Provide the [x, y] coordinate of the cell's center where the given text is located.  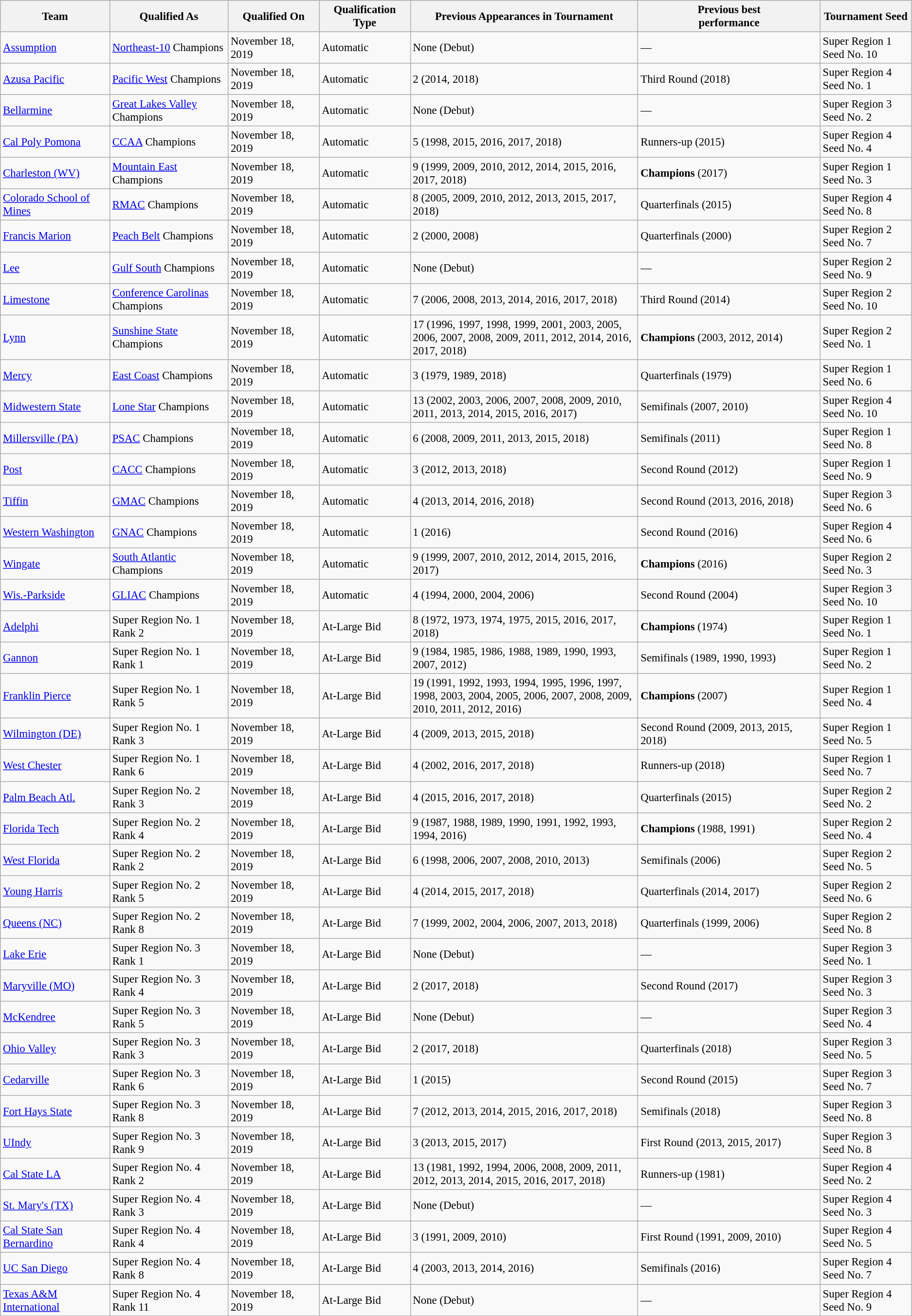
Millersville (PA) [55, 438]
Super Region 1Seed No. 10 [865, 48]
Conference Carolinas Champions [168, 299]
Super Region 4Seed No. 2 [865, 1174]
Super Region 4Seed No. 4 [865, 142]
CACC Champions [168, 469]
Super Region 2Seed No. 6 [865, 892]
Cal State San Bernardino [55, 1237]
Semifinals (1989, 1990, 1993) [729, 658]
Super Region 1Seed No. 9 [865, 469]
Franklin Pierce [55, 696]
4 (2013, 2014, 2016, 2018) [524, 501]
Runners-up (2015) [729, 142]
Super Region No. 4Rank 3 [168, 1206]
1 (2015) [524, 1080]
Super Region 2Seed No. 5 [865, 859]
4 (2003, 2013, 2014, 2016) [524, 1268]
1 (2016) [524, 532]
Midwestern State [55, 407]
CCAA Champions [168, 142]
3 (2013, 2015, 2017) [524, 1143]
Super Region 2Seed No. 4 [865, 828]
7 (2006, 2008, 2013, 2014, 2016, 2017, 2018) [524, 299]
Super Region 3Seed No. 6 [865, 501]
South Atlantic Champions [168, 564]
GMAC Champions [168, 501]
Super Region 1Seed No. 8 [865, 438]
Super Region 3Seed No. 3 [865, 986]
Quarterfinals (1979) [729, 375]
Mountain East Champions [168, 173]
Super Region 4Seed No. 9 [865, 1300]
Maryville (MO) [55, 986]
Super Region No. 3Rank 1 [168, 954]
3 (1979, 1989, 2018) [524, 375]
2 (2000, 2008) [524, 237]
Tiffin [55, 501]
Super Region 4Seed No. 5 [865, 1237]
Super Region 1Seed No. 2 [865, 658]
Second Round (2012) [729, 469]
Super Region 3Seed No. 5 [865, 1048]
Champions (2003, 2012, 2014) [729, 337]
Super Region 3Seed No. 2 [865, 111]
Super Region 2Seed No. 8 [865, 923]
Super Region No. 2Rank 2 [168, 859]
Super Region 4Seed No. 3 [865, 1206]
Quarterfinals (2000) [729, 237]
Super Region No. 3Rank 9 [168, 1143]
Quarterfinals (2018) [729, 1048]
Super Region 2Seed No. 9 [865, 268]
Second Round (2004) [729, 596]
Super Region 2Seed No. 1 [865, 337]
Super Region 4Seed No. 10 [865, 407]
Lee [55, 268]
Super Region 1Seed No. 3 [865, 173]
Second Round (2015) [729, 1080]
3 (2012, 2013, 2018) [524, 469]
Semifinals (2018) [729, 1112]
Second Round (2017) [729, 986]
Limestone [55, 299]
Previous bestperformance [729, 17]
9 (1987, 1988, 1989, 1990, 1991, 1992, 1993, 1994, 2016) [524, 828]
Super Region 1Seed No. 6 [865, 375]
Super Region No. 2Rank 3 [168, 797]
Wingate [55, 564]
Super Region No. 4Rank 8 [168, 1268]
Lake Erie [55, 954]
West Florida [55, 859]
Wis.-Parkside [55, 596]
UIndy [55, 1143]
Adelphi [55, 627]
Super Region 1Seed No. 7 [865, 766]
Second Round (2009, 2013, 2015, 2018) [729, 734]
Super Region 1Seed No. 5 [865, 734]
Super Region No. 3Rank 4 [168, 986]
Young Harris [55, 892]
19 (1991, 1992, 1993, 1994, 1995, 1996, 1997, 1998, 2003, 2004, 2005, 2006, 2007, 2008, 2009, 2010, 2011, 2012, 2016) [524, 696]
Palm Beach Atl. [55, 797]
Ohio Valley [55, 1048]
Colorado School of Mines [55, 204]
Runners-up (1981) [729, 1174]
Super Region No. 2Rank 8 [168, 923]
Previous Appearances in Tournament [524, 17]
Super Region 3Seed No. 4 [865, 1017]
8 (2005, 2009, 2010, 2012, 2013, 2015, 2017, 2018) [524, 204]
Super Region No. 3Rank 5 [168, 1017]
Quarterfinals (1999, 2006) [729, 923]
Champions (2017) [729, 173]
Champions (2007) [729, 696]
McKendree [55, 1017]
Francis Marion [55, 237]
Northeast-10 Champions [168, 48]
Super Region No. 3Rank 8 [168, 1112]
4 (2009, 2013, 2015, 2018) [524, 734]
Second Round (2013, 2016, 2018) [729, 501]
Super Region 3Seed No. 1 [865, 954]
Super Region 2Seed No. 10 [865, 299]
Lone Star Champions [168, 407]
Super Region No. 3Rank 3 [168, 1048]
West Chester [55, 766]
Charleston (WV) [55, 173]
Semifinals (2007, 2010) [729, 407]
UC San Diego [55, 1268]
Qualification Type [365, 17]
6 (2008, 2009, 2011, 2013, 2015, 2018) [524, 438]
Cal State LA [55, 1174]
Semifinals (2016) [729, 1268]
Third Round (2018) [729, 79]
Florida Tech [55, 828]
9 (1984, 1985, 1986, 1988, 1989, 1990, 1993, 2007, 2012) [524, 658]
2 (2014, 2018) [524, 79]
Runners-up (2018) [729, 766]
Champions (1974) [729, 627]
Qualified As [168, 17]
4 (2002, 2016, 2017, 2018) [524, 766]
Great Lakes Valley Champions [168, 111]
Super Region No. 2Rank 4 [168, 828]
Second Round (2016) [729, 532]
Qualified On [274, 17]
Cal Poly Pomona [55, 142]
PSAC Champions [168, 438]
Gulf South Champions [168, 268]
9 (1999, 2009, 2010, 2012, 2014, 2015, 2016, 2017, 2018) [524, 173]
5 (1998, 2015, 2016, 2017, 2018) [524, 142]
GNAC Champions [168, 532]
Super Region No. 1Rank 6 [168, 766]
First Round (1991, 2009, 2010) [729, 1237]
13 (1981, 1992, 1994, 2006, 2008, 2009, 2011, 2012, 2013, 2014, 2015, 2016, 2017, 2018) [524, 1174]
Super Region 1Seed No. 1 [865, 627]
Western Washington [55, 532]
Super Region 2Seed No. 2 [865, 797]
Super Region 4Seed No. 8 [865, 204]
7 (2012, 2013, 2014, 2015, 2016, 2017, 2018) [524, 1112]
RMAC Champions [168, 204]
Semifinals (2006) [729, 859]
Azusa Pacific [55, 79]
4 (2015, 2016, 2017, 2018) [524, 797]
Texas A&M International [55, 1300]
GLIAC Champions [168, 596]
Bellarmine [55, 111]
Champions (2016) [729, 564]
Super Region 3Seed No. 10 [865, 596]
Super Region 4Seed No. 7 [865, 1268]
Quarterfinals (2014, 2017) [729, 892]
Team [55, 17]
7 (1999, 2002, 2004, 2006, 2007, 2013, 2018) [524, 923]
Assumption [55, 48]
Super Region 2Seed No. 7 [865, 237]
Super Region No. 1Rank 1 [168, 658]
Super Region No. 2Rank 5 [168, 892]
Champions (1988, 1991) [729, 828]
Super Region 3Seed No. 7 [865, 1080]
Sunshine State Champions [168, 337]
Peach Belt Champions [168, 237]
17 (1996, 1997, 1998, 1999, 2001, 2003, 2005, 2006, 2007, 2008, 2009, 2011, 2012, 2014, 2016, 2017, 2018) [524, 337]
Super Region 2Seed No. 3 [865, 564]
Super Region 4Seed No. 1 [865, 79]
Lynn [55, 337]
Cedarville [55, 1080]
Super Region No. 4Rank 11 [168, 1300]
6 (1998, 2006, 2007, 2008, 2010, 2013) [524, 859]
Super Region No. 1Rank 3 [168, 734]
East Coast Champions [168, 375]
Super Region No. 3Rank 6 [168, 1080]
Post [55, 469]
13 (2002, 2003, 2006, 2007, 2008, 2009, 2010, 2011, 2013, 2014, 2015, 2016, 2017) [524, 407]
Third Round (2014) [729, 299]
Mercy [55, 375]
Super Region 4Seed No. 6 [865, 532]
First Round (2013, 2015, 2017) [729, 1143]
Super Region No. 1Rank 2 [168, 627]
St. Mary's (TX) [55, 1206]
Super Region 1Seed No. 4 [865, 696]
3 (1991, 2009, 2010) [524, 1237]
Wilmington (DE) [55, 734]
Fort Hays State [55, 1112]
9 (1999, 2007, 2010, 2012, 2014, 2015, 2016, 2017) [524, 564]
Semifinals (2011) [729, 438]
Super Region No. 4Rank 2 [168, 1174]
Tournament Seed [865, 17]
Super Region No. 4Rank 4 [168, 1237]
Pacific West Champions [168, 79]
4 (1994, 2000, 2004, 2006) [524, 596]
Gannon [55, 658]
4 (2014, 2015, 2017, 2018) [524, 892]
Super Region No. 1Rank 5 [168, 696]
Queens (NC) [55, 923]
8 (1972, 1973, 1974, 1975, 2015, 2016, 2017, 2018) [524, 627]
